Determine the (X, Y) coordinate at the center of the cell enclosing the given text.  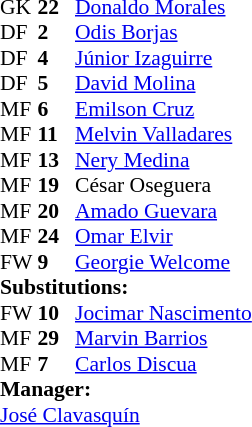
2 (57, 33)
César Oseguera (164, 185)
Marvin Barrios (164, 339)
David Molina (164, 83)
Substitutions: (126, 287)
7 (57, 364)
10 (57, 313)
11 (57, 135)
Emilson Cruz (164, 109)
20 (57, 211)
Júnior Izaguirre (164, 58)
4 (57, 58)
29 (57, 339)
Omar Elvir (164, 237)
13 (57, 160)
Jocimar Nascimento (164, 313)
Melvin Valladares (164, 135)
Georgie Welcome (164, 262)
24 (57, 237)
9 (57, 262)
Carlos Discua (164, 364)
Manager: (126, 389)
Odis Borjas (164, 33)
5 (57, 83)
Nery Medina (164, 160)
19 (57, 185)
Amado Guevara (164, 211)
6 (57, 109)
